Identify which cell holds the provided text, then report its (x, y) central coordinate. 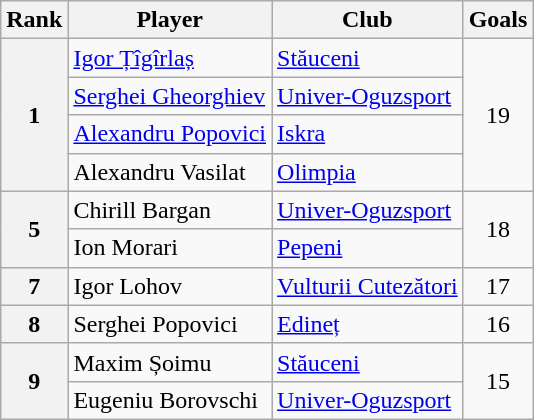
Player (170, 20)
Pepeni (368, 248)
Ion Morari (170, 248)
Eugeniu Borovschi (170, 400)
Iskra (368, 134)
18 (498, 229)
Chirill Bargan (170, 210)
9 (34, 381)
5 (34, 229)
17 (498, 286)
Goals (498, 20)
Olimpia (368, 172)
7 (34, 286)
Edineț (368, 324)
Rank (34, 20)
1 (34, 115)
15 (498, 381)
16 (498, 324)
Serghei Gheorghiev (170, 96)
Igor Țîgîrlaș (170, 58)
19 (498, 115)
Club (368, 20)
Serghei Popovici (170, 324)
Igor Lohov (170, 286)
Alexandru Vasilat (170, 172)
8 (34, 324)
Maxim Șoimu (170, 362)
Alexandru Popovici (170, 134)
Vulturii Cutezători (368, 286)
